Find where the given text appears and provide that cell's center as (x, y) coordinate. 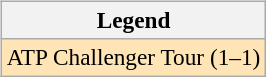
ATP Challenger Tour (1–1) (133, 57)
Legend (133, 20)
